For the text-containing cell, return its midpoint in (x, y) coordinate format. 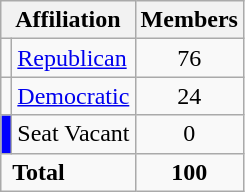
Total (68, 172)
24 (189, 96)
76 (189, 58)
0 (189, 134)
Democratic (74, 96)
Members (189, 20)
100 (189, 172)
Affiliation (68, 20)
Seat Vacant (74, 134)
Republican (74, 58)
